Extract the [X, Y] coordinate from the center of the cell holding the provided text.  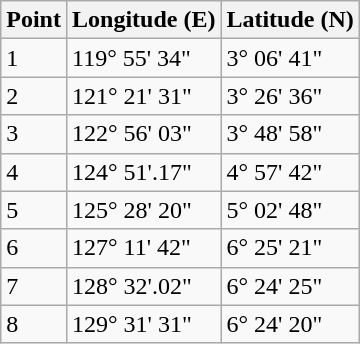
5 [34, 210]
4 [34, 172]
3° 06' 41" [290, 58]
8 [34, 324]
3° 48' 58" [290, 134]
122° 56' 03" [143, 134]
Point [34, 20]
127° 11' 42" [143, 248]
6° 24' 25" [290, 286]
129° 31' 31" [143, 324]
6° 24' 20" [290, 324]
125° 28' 20" [143, 210]
3 [34, 134]
121° 21' 31" [143, 96]
5° 02' 48" [290, 210]
Longitude (E) [143, 20]
119° 55' 34" [143, 58]
1 [34, 58]
128° 32'.02" [143, 286]
Latitude (N) [290, 20]
2 [34, 96]
6° 25' 21" [290, 248]
3° 26' 36" [290, 96]
7 [34, 286]
124° 51'.17" [143, 172]
6 [34, 248]
4° 57' 42" [290, 172]
